Search for the cell housing the specified text and yield its [X, Y] center coordinate. 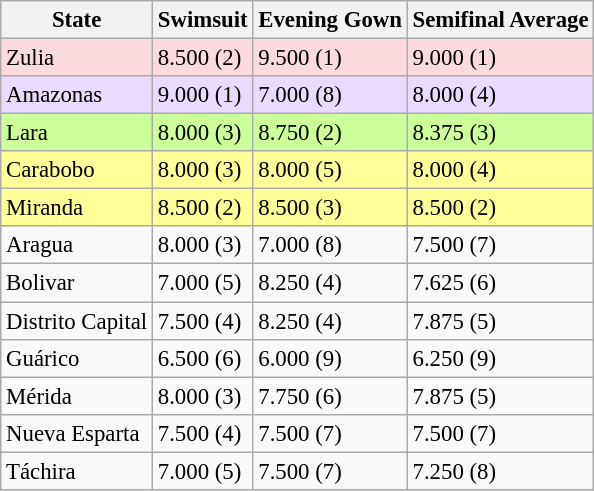
Swimsuit [202, 20]
Semifinal Average [500, 20]
Carabobo [77, 170]
6.250 (9) [500, 358]
Distrito Capital [77, 321]
6.500 (6) [202, 358]
8.375 (3) [500, 133]
Lara [77, 133]
Amazonas [77, 95]
Bolivar [77, 283]
Miranda [77, 208]
Táchira [77, 471]
7.750 (6) [330, 396]
9.500 (1) [330, 58]
Nueva Esparta [77, 433]
8.500 (3) [330, 208]
8.750 (2) [330, 133]
7.625 (6) [500, 283]
Guárico [77, 358]
Mérida [77, 396]
State [77, 20]
6.000 (9) [330, 358]
Aragua [77, 245]
Zulia [77, 58]
Evening Gown [330, 20]
8.000 (5) [330, 170]
7.250 (8) [500, 471]
